Pinpoint the cell where the given text exists, returning its [x, y] midpoint coordinate. 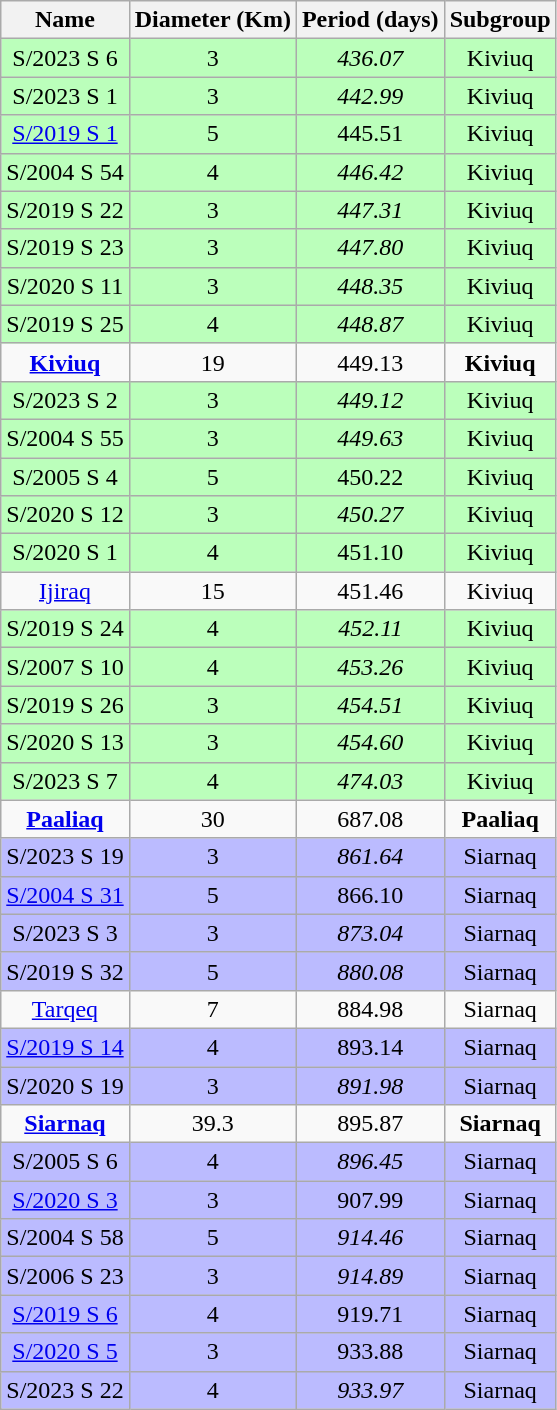
919.71 [370, 1314]
S/2004 S 58 [65, 1238]
451.10 [370, 553]
S/2023 S 22 [65, 1390]
15 [212, 591]
S/2004 S 31 [65, 895]
914.89 [370, 1276]
S/2020 S 3 [65, 1200]
S/2023 S 7 [65, 781]
933.97 [370, 1390]
442.99 [370, 96]
S/2005 S 6 [65, 1162]
436.07 [370, 58]
S/2023 S 19 [65, 857]
896.45 [370, 1162]
S/2020 S 13 [65, 743]
866.10 [370, 895]
452.11 [370, 629]
450.22 [370, 477]
Name [65, 20]
449.13 [370, 362]
454.51 [370, 705]
448.35 [370, 286]
895.87 [370, 1124]
S/2005 S 4 [65, 477]
S/2020 S 5 [65, 1352]
Diameter (Km) [212, 20]
S/2020 S 19 [65, 1085]
448.87 [370, 324]
893.14 [370, 1047]
449.63 [370, 438]
S/2019 S 1 [65, 134]
S/2019 S 26 [65, 705]
451.46 [370, 591]
S/2004 S 54 [65, 172]
454.60 [370, 743]
447.31 [370, 210]
445.51 [370, 134]
S/2020 S 11 [65, 286]
S/2023 S 6 [65, 58]
446.42 [370, 172]
19 [212, 362]
S/2019 S 25 [65, 324]
884.98 [370, 1009]
S/2007 S 10 [65, 667]
S/2020 S 1 [65, 553]
687.08 [370, 819]
873.04 [370, 933]
907.99 [370, 1200]
453.26 [370, 667]
449.12 [370, 400]
S/2019 S 24 [65, 629]
S/2004 S 55 [65, 438]
914.46 [370, 1238]
Tarqeq [65, 1009]
933.88 [370, 1352]
S/2006 S 23 [65, 1276]
474.03 [370, 781]
S/2023 S 3 [65, 933]
S/2020 S 12 [65, 515]
39.3 [212, 1124]
Period (days) [370, 20]
861.64 [370, 857]
891.98 [370, 1085]
S/2019 S 23 [65, 248]
450.27 [370, 515]
S/2019 S 22 [65, 210]
S/2019 S 6 [65, 1314]
S/2019 S 32 [65, 971]
S/2023 S 1 [65, 96]
30 [212, 819]
7 [212, 1009]
Subgroup [500, 20]
S/2023 S 2 [65, 400]
447.80 [370, 248]
Ijiraq [65, 591]
880.08 [370, 971]
S/2019 S 14 [65, 1047]
